Capture the cell that displays the provided text and extract its (X, Y) central coordinate. 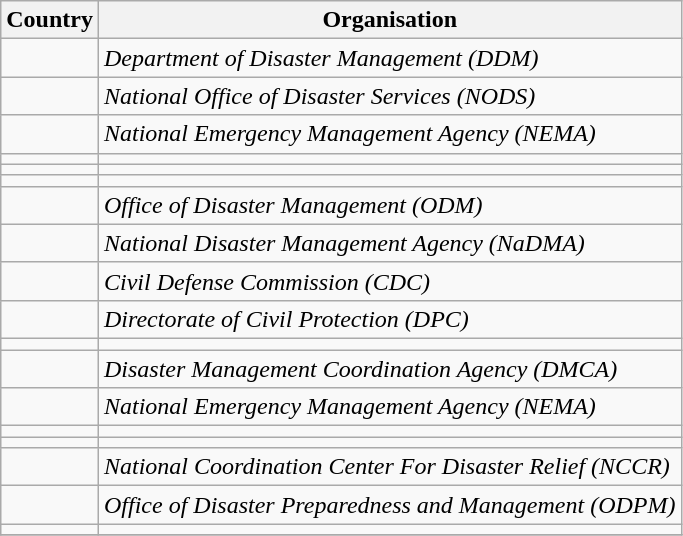
Department of Disaster Management (DDM) (390, 58)
Office of Disaster Management (ODM) (390, 205)
Civil Defense Commission (CDC) (390, 281)
National Disaster Management Agency (NaDMA) (390, 243)
National Coordination Center For Disaster Relief (NCCR) (390, 467)
Disaster Management Coordination Agency (DMCA) (390, 369)
Country (50, 20)
Organisation (390, 20)
Office of Disaster Preparedness and Management (ODPM) (390, 505)
Directorate of Civil Protection (DPC) (390, 319)
National Office of Disaster Services (NODS) (390, 96)
